Locate the cell with the specified text and output its (x, y) center coordinate. 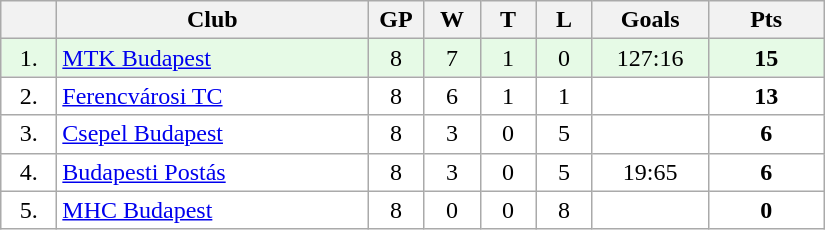
15 (766, 58)
Budapesti Postás (212, 172)
MHC Budapest (212, 210)
3. (29, 134)
2. (29, 96)
Pts (766, 20)
GP (396, 20)
Ferencvárosi TC (212, 96)
L (564, 20)
1. (29, 58)
127:16 (650, 58)
19:65 (650, 172)
4. (29, 172)
T (508, 20)
13 (766, 96)
Goals (650, 20)
MTK Budapest (212, 58)
5. (29, 210)
Club (212, 20)
W (452, 20)
7 (452, 58)
Csepel Budapest (212, 134)
